Capture the cell that displays the provided text and extract its [X, Y] central coordinate. 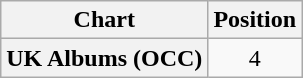
Position [255, 20]
UK Albums (OCC) [104, 58]
Chart [104, 20]
4 [255, 58]
